Capture the cell that displays the provided text and extract its [x, y] central coordinate. 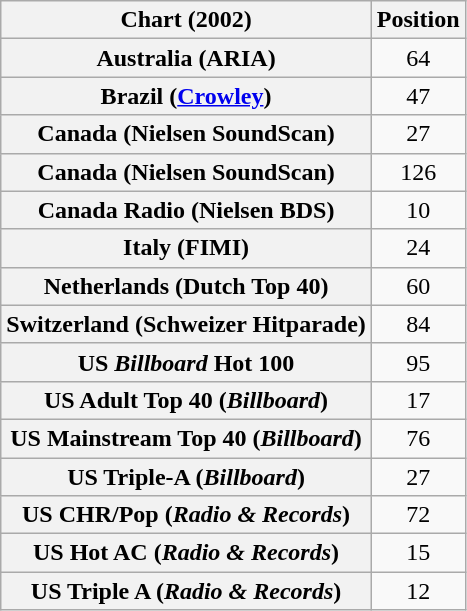
Brazil (Crowley) [186, 96]
47 [418, 96]
Netherlands (Dutch Top 40) [186, 286]
Switzerland (Schweizer Hitparade) [186, 324]
US Hot AC (Radio & Records) [186, 553]
Australia (ARIA) [186, 58]
15 [418, 553]
Chart (2002) [186, 20]
17 [418, 400]
76 [418, 438]
95 [418, 362]
Canada Radio (Nielsen BDS) [186, 210]
US Adult Top 40 (Billboard) [186, 400]
12 [418, 591]
64 [418, 58]
126 [418, 172]
24 [418, 248]
60 [418, 286]
10 [418, 210]
72 [418, 515]
84 [418, 324]
US Mainstream Top 40 (Billboard) [186, 438]
Position [418, 20]
US Triple-A (Billboard) [186, 477]
US CHR/Pop (Radio & Records) [186, 515]
US Triple A (Radio & Records) [186, 591]
US Billboard Hot 100 [186, 362]
Italy (FIMI) [186, 248]
